From the cell containing the given text, extract its center point as [X, Y] coordinate. 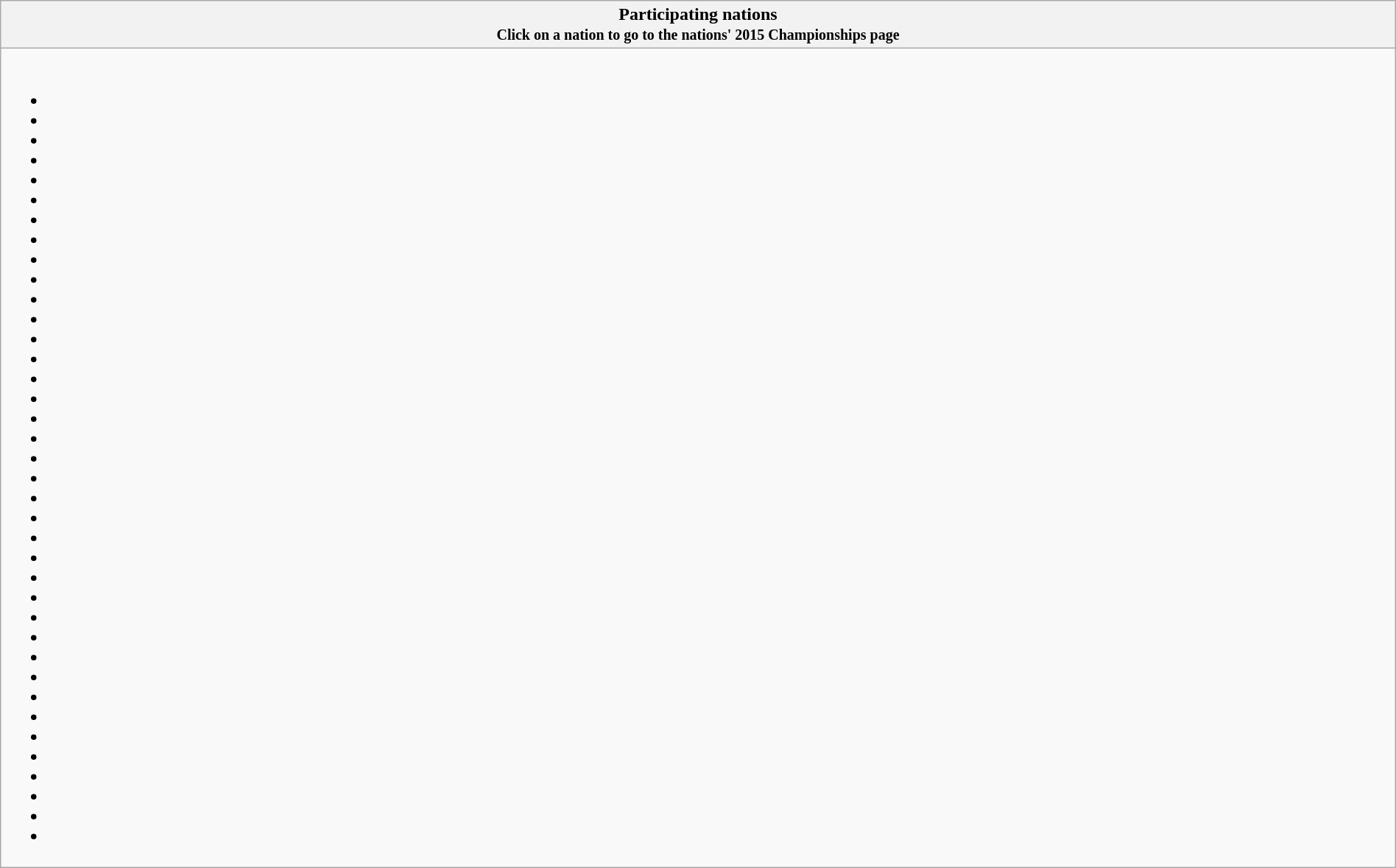
Participating nationsClick on a nation to go to the nations' 2015 Championships page [698, 25]
